Locate the cell with the specified text and output its (x, y) center coordinate. 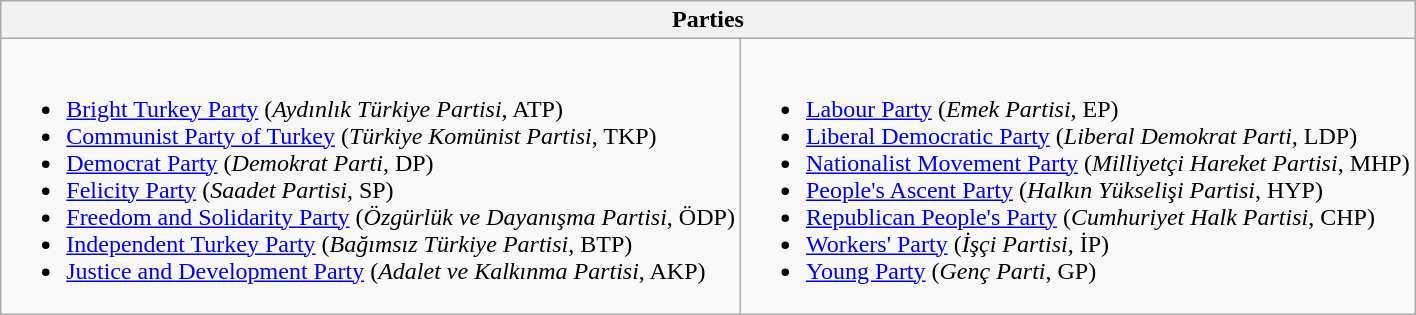
Parties (708, 20)
